For the text-containing cell, return its midpoint in [X, Y] coordinate format. 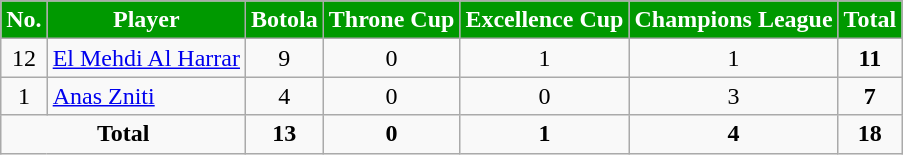
3 [734, 96]
9 [285, 58]
18 [870, 134]
13 [285, 134]
Anas Zniti [146, 96]
No. [24, 20]
Botola [285, 20]
Throne Cup [392, 20]
11 [870, 58]
Excellence Cup [544, 20]
7 [870, 96]
Champions League [734, 20]
Player [146, 20]
El Mehdi Al Harrar [146, 58]
12 [24, 58]
